Pinpoint the cell where the given text exists, returning its (X, Y) midpoint coordinate. 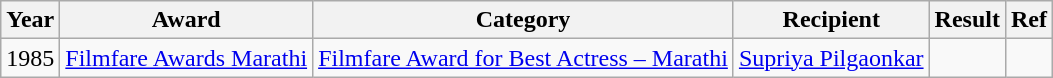
Supriya Pilgaonkar (831, 58)
Result (967, 20)
Filmfare Award for Best Actress – Marathi (524, 58)
Category (524, 20)
1985 (30, 58)
Award (186, 20)
Recipient (831, 20)
Ref (1028, 20)
Year (30, 20)
Filmfare Awards Marathi (186, 58)
